Locate the cell with the specified text and output its [X, Y] center coordinate. 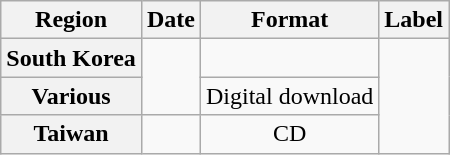
Taiwan [72, 134]
South Korea [72, 58]
Date [170, 20]
Format [289, 20]
Digital download [289, 96]
Label [414, 20]
CD [289, 134]
Various [72, 96]
Region [72, 20]
